Provide the (X, Y) coordinate of the cell's center where the given text is located.  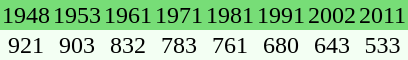
1981 (230, 15)
761 (230, 45)
533 (382, 45)
2011 (382, 15)
1953 (76, 15)
1991 (280, 15)
1961 (128, 15)
903 (76, 45)
1948 (26, 15)
783 (178, 45)
832 (128, 45)
680 (280, 45)
1971 (178, 15)
643 (332, 45)
2002 (332, 15)
921 (26, 45)
